Detect which cell encompasses the target text, then output its [x, y] center coordinate. 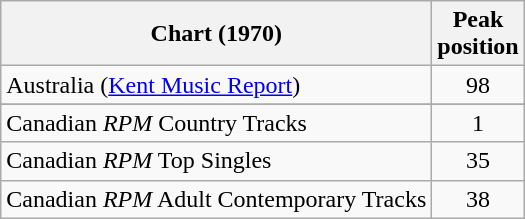
Peakposition [478, 34]
38 [478, 199]
98 [478, 85]
1 [478, 123]
Canadian RPM Top Singles [216, 161]
Canadian RPM Country Tracks [216, 123]
Chart (1970) [216, 34]
Canadian RPM Adult Contemporary Tracks [216, 199]
Australia (Kent Music Report) [216, 85]
35 [478, 161]
